Search for the cell housing the specified text and yield its (X, Y) center coordinate. 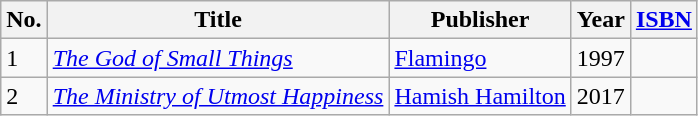
1997 (600, 58)
The Ministry of Utmost Happiness (218, 96)
Flamingo (480, 58)
No. (24, 20)
Title (218, 20)
ISBN (664, 20)
1 (24, 58)
Publisher (480, 20)
Year (600, 20)
2 (24, 96)
The God of Small Things (218, 58)
2017 (600, 96)
Hamish Hamilton (480, 96)
